Pinpoint the cell where the given text exists, returning its [X, Y] midpoint coordinate. 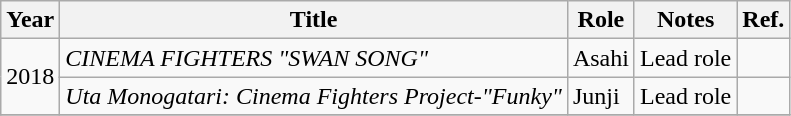
Uta Monogatari: Cinema Fighters Project-"Funky" [314, 96]
Year [30, 20]
Junji [600, 96]
CINEMA FIGHTERS "SWAN SONG" [314, 58]
Notes [685, 20]
2018 [30, 77]
Title [314, 20]
Role [600, 20]
Ref. [764, 20]
Asahi [600, 58]
